Return the (X, Y) coordinate for the center point of the cell that contains the specified text.  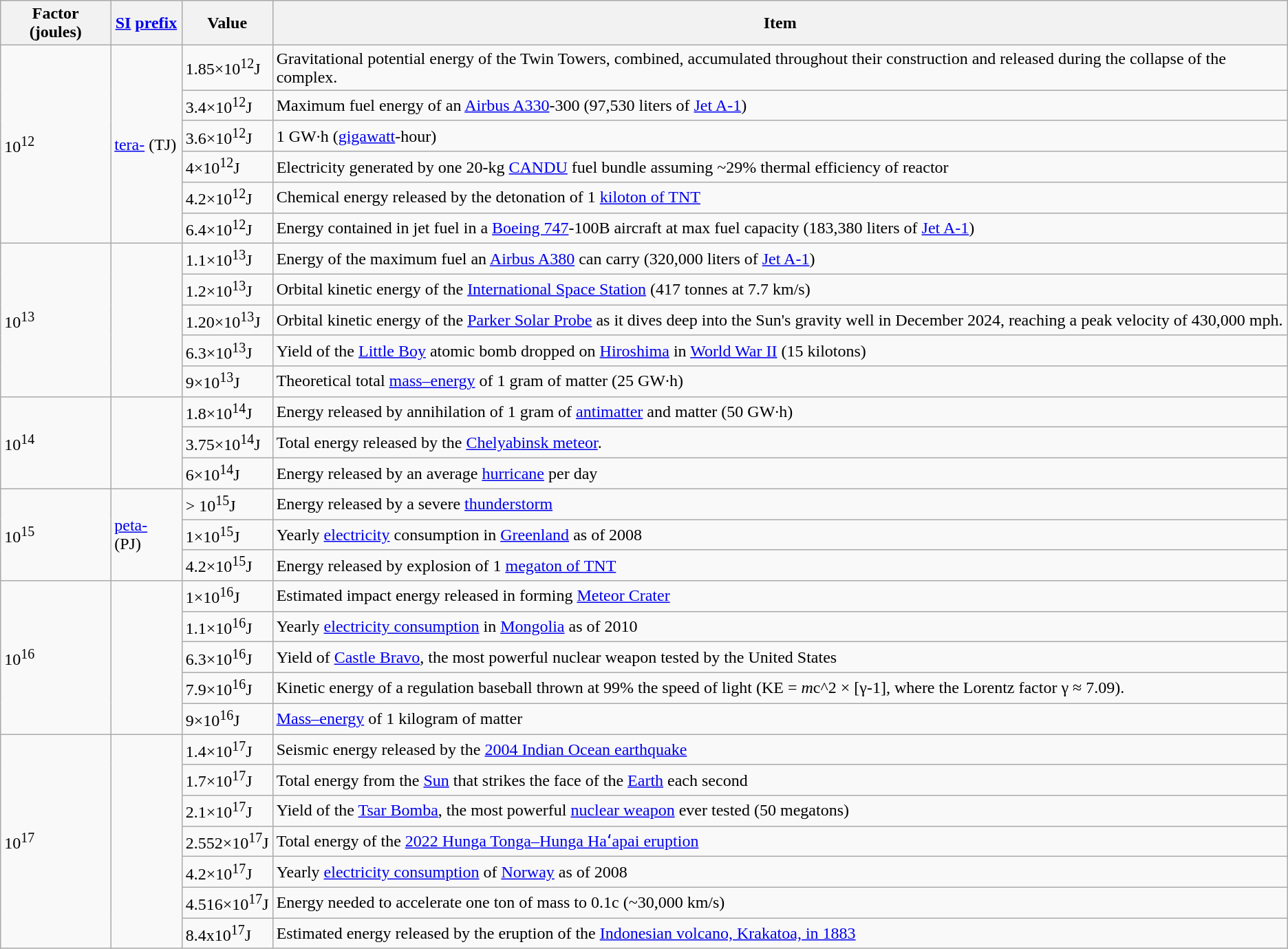
Yearly electricity consumption in Mongolia as of 2010 (780, 626)
Yearly electricity consumption of Norway as of 2008 (780, 873)
6.3×1016J (227, 658)
Estimated energy released by the eruption of the Indonesian volcano, Krakatoa, in 1883 (780, 933)
4.2×1017J (227, 873)
1×1016J (227, 596)
6.3×1013J (227, 351)
1.1×1013J (227, 259)
1.7×1017J (227, 780)
Energy released by an average hurricane per day (780, 473)
1×1015J (227, 535)
Maximum fuel energy of an Airbus A330-300 (97,530 liters of Jet A-1) (780, 106)
Total energy from the Sun that strikes the face of the Earth each second (780, 780)
Energy needed to accelerate one ton of mass to 0.1c (~30,000 km/s) (780, 903)
1.8×1014J (227, 412)
Chemical energy released by the detonation of 1 kiloton of TNT (780, 198)
tera- (TJ) (146, 145)
Yield of the Little Boy atomic bomb dropped on Hiroshima in World War II (15 kilotons) (780, 351)
peta- (PJ) (146, 535)
9×1016J (227, 718)
1013 (56, 321)
Energy contained in jet fuel in a Boeing 747-100B aircraft at max fuel capacity (183,380 liters of Jet A-1) (780, 228)
> 1015J (227, 504)
1.1×1016J (227, 626)
7.9×1016J (227, 688)
4.516×1017J (227, 903)
Total energy released by the Chelyabinsk meteor. (780, 443)
1.85×1012J (227, 67)
1016 (56, 658)
Energy released by explosion of 1 megaton of TNT (780, 566)
4×1012J (227, 167)
6×1014J (227, 473)
1 GW·h (gigawatt-hour) (780, 136)
SI prefix (146, 23)
Orbital kinetic energy of the International Space Station (417 tonnes at 7.7 km/s) (780, 289)
2.1×1017J (227, 811)
3.6×1012J (227, 136)
4.2×1012J (227, 198)
1017 (56, 842)
1.2×1013J (227, 289)
Yield of the Tsar Bomba, the most powerful nuclear weapon ever tested (50 megatons) (780, 811)
Factor (joules) (56, 23)
Energy of the maximum fuel an Airbus A380 can carry (320,000 liters of Jet A-1) (780, 259)
1.20×1013J (227, 321)
1012 (56, 145)
Energy released by annihilation of 1 gram of antimatter and matter (50 GW·h) (780, 412)
Yearly electricity consumption in Greenland as of 2008 (780, 535)
Energy released by a severe thunderstorm (780, 504)
Seismic energy released by the 2004 Indian Ocean earthquake (780, 750)
9×1013J (227, 381)
2.552×1017J (227, 841)
Item (780, 23)
Total energy of the 2022 Hunga Tonga–Hunga Haʻapai eruption (780, 841)
Mass–energy of 1 kilogram of matter (780, 718)
Estimated impact energy released in forming Meteor Crater (780, 596)
Value (227, 23)
Kinetic energy of a regulation baseball thrown at 99% the speed of light (KE = mc^2 × [γ-1], where the Lorentz factor γ ≈ 7.09). (780, 688)
8.4x1017J (227, 933)
3.4×1012J (227, 106)
6.4×1012J (227, 228)
Electricity generated by one 20-kg CANDU fuel bundle assuming ~29% thermal efficiency of reactor (780, 167)
1.4×1017J (227, 750)
Yield of Castle Bravo, the most powerful nuclear weapon tested by the United States (780, 658)
3.75×1014J (227, 443)
1014 (56, 442)
Theoretical total mass–energy of 1 gram of matter (25 GW·h) (780, 381)
4.2×1015J (227, 566)
1015 (56, 535)
